Search for the cell housing the specified text and yield its (x, y) center coordinate. 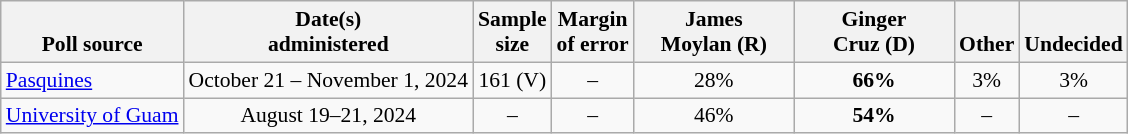
Pasquines (92, 80)
54% (874, 116)
28% (714, 80)
Poll source (92, 32)
161 (V) (512, 80)
Samplesize (512, 32)
Marginof error (593, 32)
Date(s)administered (329, 32)
GingerCruz (D) (874, 32)
October 21 – November 1, 2024 (329, 80)
Other (986, 32)
JamesMoylan (R) (714, 32)
August 19–21, 2024 (329, 116)
University of Guam (92, 116)
Undecided (1073, 32)
66% (874, 80)
46% (714, 116)
